Output the [x, y] coordinate of the center of the cell containing the given text.  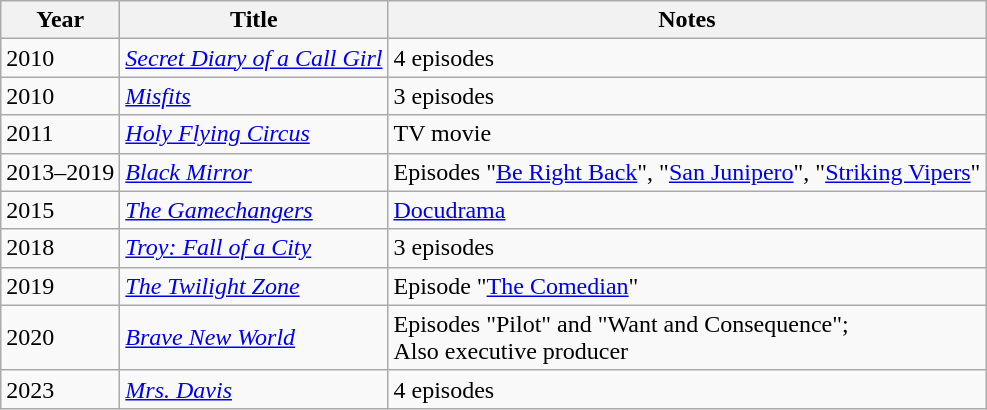
2015 [60, 210]
2019 [60, 286]
2011 [60, 134]
Mrs. Davis [254, 389]
Secret Diary of a Call Girl [254, 58]
Year [60, 20]
Troy: Fall of a City [254, 248]
Episode "The Comedian" [687, 286]
Episodes "Pilot" and "Want and Consequence";Also executive producer [687, 338]
Black Mirror [254, 172]
TV movie [687, 134]
The Gamechangers [254, 210]
Misfits [254, 96]
Title [254, 20]
2013–2019 [60, 172]
Docudrama [687, 210]
2020 [60, 338]
Holy Flying Circus [254, 134]
The Twilight Zone [254, 286]
2018 [60, 248]
Brave New World [254, 338]
2023 [60, 389]
Notes [687, 20]
Episodes "Be Right Back", "San Junipero", "Striking Vipers" [687, 172]
